Determine the (x, y) coordinate at the center of the cell enclosing the given text.  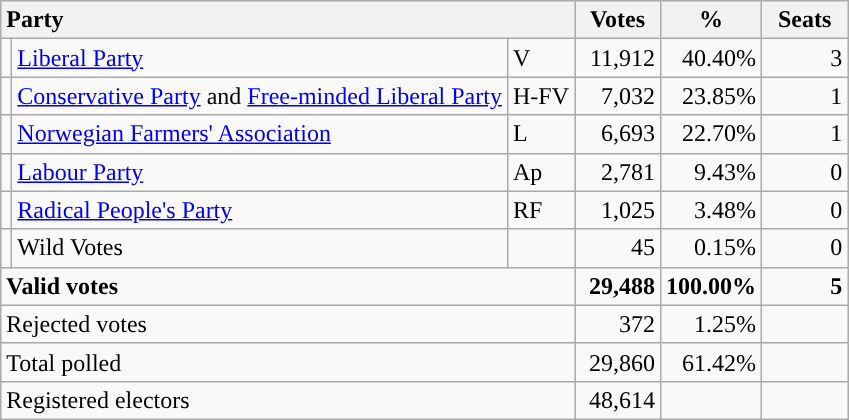
% (712, 20)
22.70% (712, 134)
372 (617, 324)
29,488 (617, 286)
9.43% (712, 172)
L (540, 134)
Liberal Party (260, 58)
Seats (805, 20)
48,614 (617, 400)
Valid votes (288, 286)
V (540, 58)
3.48% (712, 210)
Conservative Party and Free-minded Liberal Party (260, 96)
Radical People's Party (260, 210)
Labour Party (260, 172)
Ap (540, 172)
2,781 (617, 172)
3 (805, 58)
11,912 (617, 58)
23.85% (712, 96)
100.00% (712, 286)
Registered electors (288, 400)
Party (288, 20)
Rejected votes (288, 324)
Norwegian Farmers' Association (260, 134)
Total polled (288, 362)
61.42% (712, 362)
6,693 (617, 134)
29,860 (617, 362)
7,032 (617, 96)
5 (805, 286)
Votes (617, 20)
0.15% (712, 248)
Wild Votes (260, 248)
1,025 (617, 210)
45 (617, 248)
40.40% (712, 58)
1.25% (712, 324)
H-FV (540, 96)
RF (540, 210)
